From the cell containing the given text, extract its center point as [x, y] coordinate. 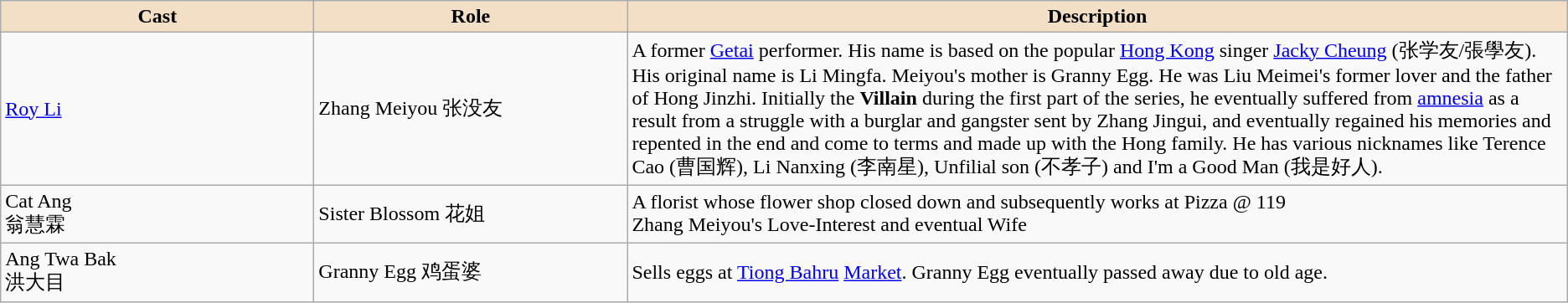
A florist whose flower shop closed down and subsequently works at Pizza @ 119 Zhang Meiyou's Love-Interest and eventual Wife [1097, 214]
Ang Twa Bak洪大目 [157, 272]
Role [471, 17]
Sister Blossom 花姐 [471, 214]
Roy Li [157, 109]
Cast [157, 17]
Granny Egg 鸡蛋婆 [471, 272]
Sells eggs at Tiong Bahru Market. Granny Egg eventually passed away due to old age. [1097, 272]
Zhang Meiyou 张没友 [471, 109]
Cat Ang翁慧霖 [157, 214]
Description [1097, 17]
